Determine the [X, Y] coordinate at the center of the cell enclosing the given text.  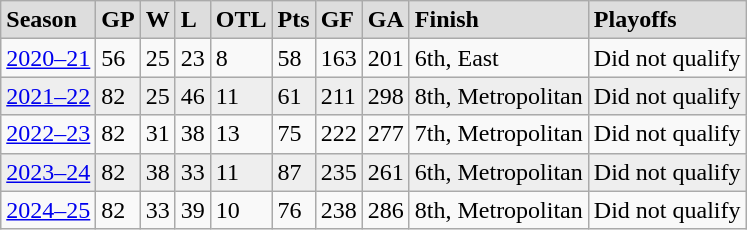
277 [386, 134]
2023–24 [48, 172]
2020–21 [48, 58]
GP [118, 20]
46 [192, 96]
8 [241, 58]
Season [48, 20]
10 [241, 210]
39 [192, 210]
Playoffs [667, 20]
2022–23 [48, 134]
GF [338, 20]
211 [338, 96]
261 [386, 172]
58 [294, 58]
87 [294, 172]
201 [386, 58]
7th, Metropolitan [498, 134]
56 [118, 58]
13 [241, 134]
W [158, 20]
31 [158, 134]
Pts [294, 20]
2021–22 [48, 96]
Finish [498, 20]
163 [338, 58]
238 [338, 210]
6th, Metropolitan [498, 172]
76 [294, 210]
L [192, 20]
222 [338, 134]
2024–25 [48, 210]
75 [294, 134]
6th, East [498, 58]
61 [294, 96]
23 [192, 58]
OTL [241, 20]
298 [386, 96]
GA [386, 20]
235 [338, 172]
286 [386, 210]
